Scan for the cell matching the given text and deliver its [X, Y] coordinate at center. 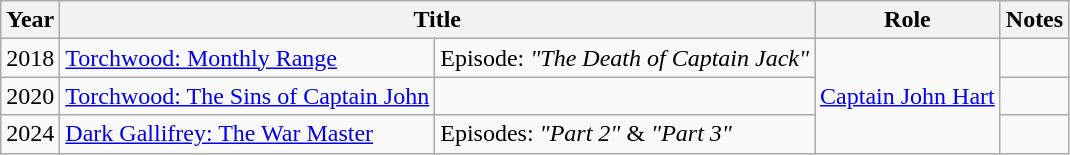
Torchwood: The Sins of Captain John [248, 96]
2020 [30, 96]
Episode: "The Death of Captain Jack" [625, 58]
Episodes: "Part 2" & "Part 3" [625, 134]
2024 [30, 134]
Notes [1034, 20]
Title [438, 20]
Captain John Hart [908, 96]
Dark Gallifrey: The War Master [248, 134]
Role [908, 20]
Year [30, 20]
Torchwood: Monthly Range [248, 58]
2018 [30, 58]
